Pinpoint the cell where the given text exists, returning its (x, y) midpoint coordinate. 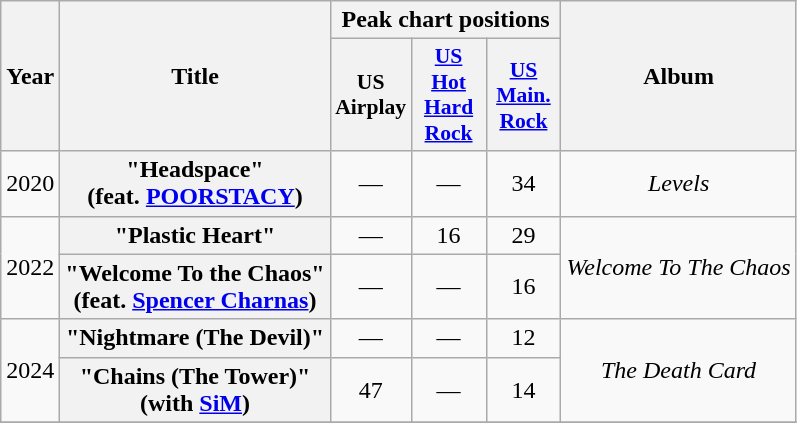
2022 (30, 268)
The Death Card (678, 370)
"Welcome To the Chaos"(feat. Spencer Charnas) (195, 286)
"Nightmare (The Devil)" (195, 338)
"Plastic Heart" (195, 235)
14 (524, 390)
US Hot Hard Rock (448, 95)
12 (524, 338)
Year (30, 76)
Levels (678, 184)
USMain.Rock (524, 95)
34 (524, 184)
2020 (30, 184)
Welcome To The Chaos (678, 268)
"Chains (The Tower)"(with SiM) (195, 390)
29 (524, 235)
Peak chart positions (446, 20)
2024 (30, 370)
Title (195, 76)
Album (678, 76)
"Headspace"(feat. POORSTACY) (195, 184)
47 (370, 390)
US Airplay (370, 95)
